Output the [x, y] coordinate of the center of the cell containing the given text.  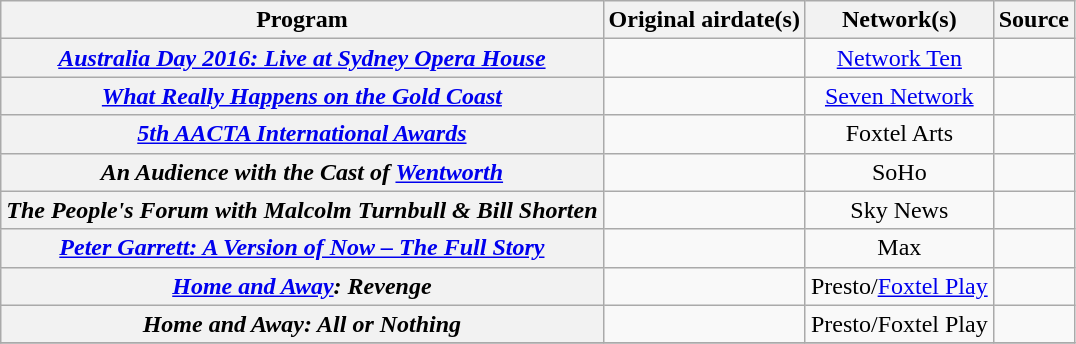
5th AACTA International Awards [302, 134]
Seven Network [899, 96]
The People's Forum with Malcolm Turnbull & Bill Shorten [302, 210]
Source [1034, 20]
Max [899, 248]
Program [302, 20]
Foxtel Arts [899, 134]
Peter Garrett: A Version of Now – The Full Story [302, 248]
Network(s) [899, 20]
Home and Away: Revenge [302, 286]
Sky News [899, 210]
Home and Away: All or Nothing [302, 324]
What Really Happens on the Gold Coast [302, 96]
Network Ten [899, 58]
SoHo [899, 172]
Original airdate(s) [704, 20]
Australia Day 2016: Live at Sydney Opera House [302, 58]
An Audience with the Cast of Wentworth [302, 172]
